Determine the [X, Y] coordinate at the center of the cell enclosing the given text.  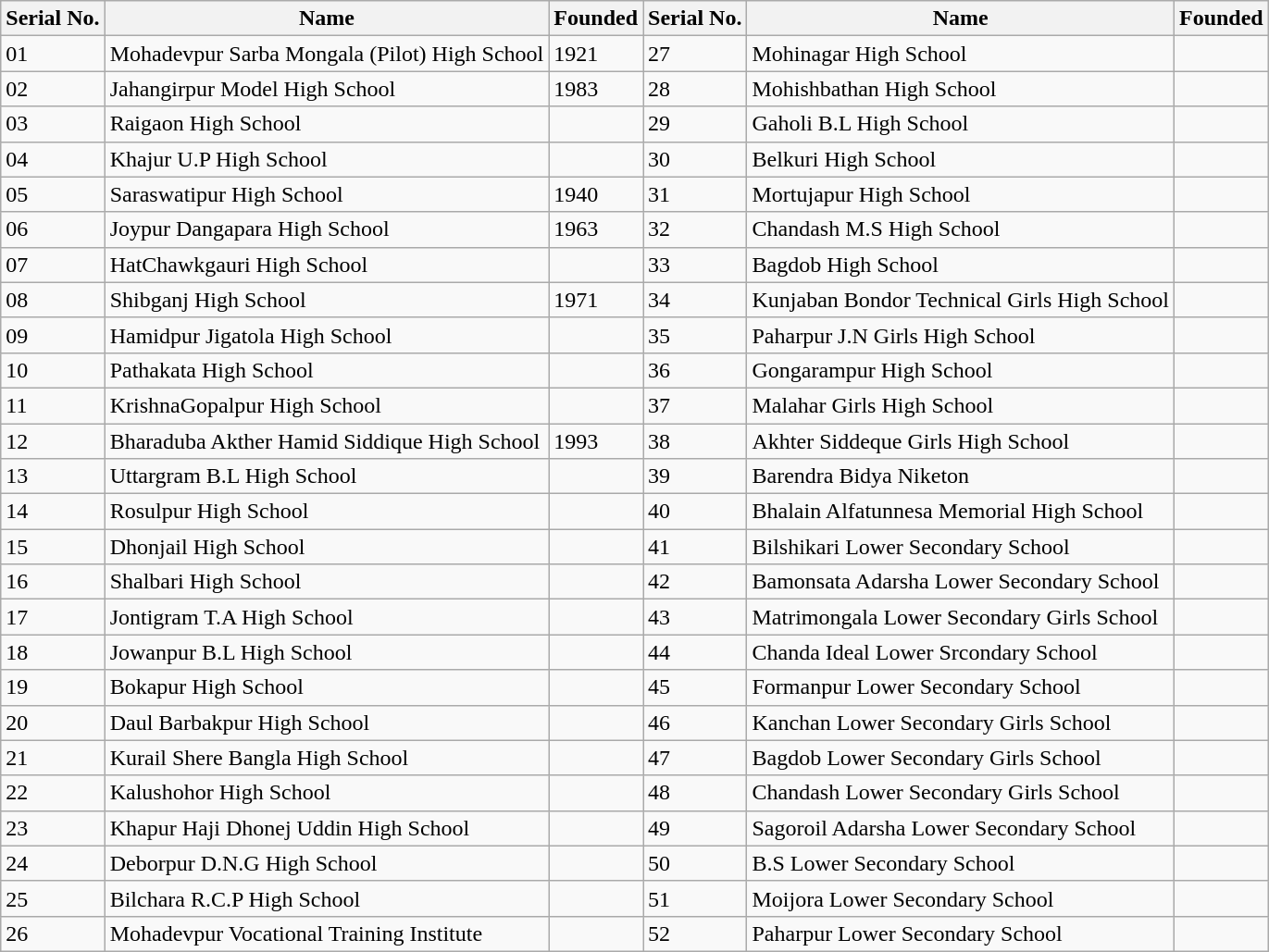
Deborpur D.N.G High School [327, 863]
17 [53, 617]
23 [53, 828]
Belkuri High School [961, 159]
Formanpur Lower Secondary School [961, 687]
08 [53, 300]
14 [53, 512]
44 [695, 652]
Paharpur J.N Girls High School [961, 335]
Sagoroil Adarsha Lower Secondary School [961, 828]
Mortujapur High School [961, 194]
Gongarampur High School [961, 370]
04 [53, 159]
Chandash M.S High School [961, 229]
05 [53, 194]
24 [53, 863]
06 [53, 229]
Barendra Bidya Niketon [961, 476]
Khapur Haji Dhonej Uddin High School [327, 828]
19 [53, 687]
Uttargram B.L High School [327, 476]
45 [695, 687]
52 [695, 933]
1921 [596, 54]
36 [695, 370]
18 [53, 652]
Joypur Dangapara High School [327, 229]
27 [695, 54]
Bilshikari Lower Secondary School [961, 547]
1983 [596, 89]
03 [53, 124]
31 [695, 194]
Daul Barbakpur High School [327, 723]
Bagdob High School [961, 265]
01 [53, 54]
20 [53, 723]
Bagdob Lower Secondary Girls School [961, 758]
Bokapur High School [327, 687]
43 [695, 617]
Jahangirpur Model High School [327, 89]
39 [695, 476]
38 [695, 441]
Kurail Shere Bangla High School [327, 758]
46 [695, 723]
1940 [596, 194]
Mohadevpur Sarba Mongala (Pilot) High School [327, 54]
Bilchara R.C.P High School [327, 898]
Chandash Lower Secondary Girls School [961, 793]
37 [695, 405]
22 [53, 793]
Khajur U.P High School [327, 159]
Chanda Ideal Lower Srcondary School [961, 652]
25 [53, 898]
07 [53, 265]
40 [695, 512]
1993 [596, 441]
Bharaduba Akther Hamid Siddique High School [327, 441]
Jowanpur B.L High School [327, 652]
29 [695, 124]
Matrimongala Lower Secondary Girls School [961, 617]
51 [695, 898]
Paharpur Lower Secondary School [961, 933]
Mohadevpur Vocational Training Institute [327, 933]
33 [695, 265]
Akhter Siddeque Girls High School [961, 441]
Rosulpur High School [327, 512]
47 [695, 758]
34 [695, 300]
Kunjaban Bondor Technical Girls High School [961, 300]
Shibganj High School [327, 300]
Moijora Lower Secondary School [961, 898]
Bhalain Alfatunnesa Memorial High School [961, 512]
Bamonsata Adarsha Lower Secondary School [961, 582]
Kanchan Lower Secondary Girls School [961, 723]
Raigaon High School [327, 124]
49 [695, 828]
35 [695, 335]
48 [695, 793]
1971 [596, 300]
41 [695, 547]
Saraswatipur High School [327, 194]
KrishnaGopalpur High School [327, 405]
02 [53, 89]
Malahar Girls High School [961, 405]
Mohinagar High School [961, 54]
15 [53, 547]
Shalbari High School [327, 582]
28 [695, 89]
Hamidpur Jigatola High School [327, 335]
16 [53, 582]
13 [53, 476]
Jontigram T.A High School [327, 617]
Dhonjail High School [327, 547]
26 [53, 933]
1963 [596, 229]
Gaholi B.L High School [961, 124]
11 [53, 405]
Mohishbathan High School [961, 89]
09 [53, 335]
Pathakata High School [327, 370]
12 [53, 441]
50 [695, 863]
30 [695, 159]
32 [695, 229]
B.S Lower Secondary School [961, 863]
21 [53, 758]
42 [695, 582]
HatChawkgauri High School [327, 265]
Kalushohor High School [327, 793]
10 [53, 370]
